Identify which cell holds the provided text, then report its [X, Y] central coordinate. 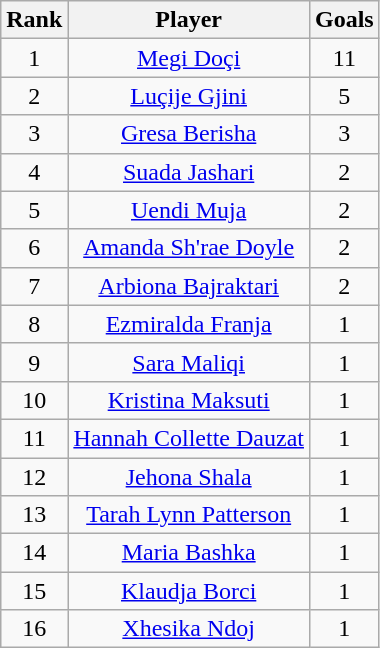
15 [34, 591]
12 [34, 477]
Arbiona Bajraktari [189, 286]
Sara Maliqi [189, 362]
8 [34, 324]
Player [189, 20]
7 [34, 286]
4 [34, 172]
Hannah Collette Dauzat [189, 438]
Gresa Berisha [189, 134]
Klaudja Borci [189, 591]
10 [34, 400]
Suada Jashari [189, 172]
Jehona Shala [189, 477]
Ezmiralda Franja [189, 324]
Maria Bashka [189, 553]
6 [34, 248]
Uendi Muja [189, 210]
Rank [34, 20]
14 [34, 553]
Amanda Sh'rae Doyle [189, 248]
Luçije Gjini [189, 96]
9 [34, 362]
Kristina Maksuti [189, 400]
Xhesika Ndoj [189, 629]
Goals [344, 20]
13 [34, 515]
Megi Doçi [189, 58]
Tarah Lynn Patterson [189, 515]
16 [34, 629]
